Return (x, y) of the center of cell containing provided text 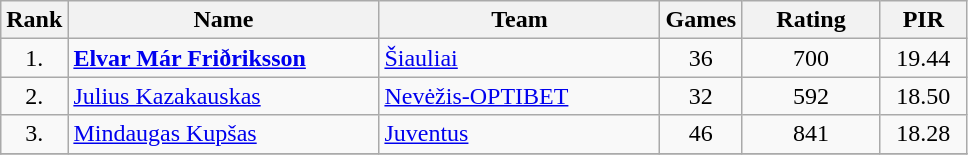
Mindaugas Kupšas (224, 134)
Name (224, 20)
18.28 (923, 134)
3. (34, 134)
Juventus (520, 134)
841 (812, 134)
Rank (34, 20)
19.44 (923, 58)
Rating (812, 20)
PIR (923, 20)
592 (812, 96)
2. (34, 96)
Šiauliai (520, 58)
32 (701, 96)
Team (520, 20)
18.50 (923, 96)
46 (701, 134)
1. (34, 58)
36 (701, 58)
Games (701, 20)
Nevėžis-OPTIBET (520, 96)
Julius Kazakauskas (224, 96)
Elvar Már Friðriksson (224, 58)
700 (812, 58)
